Output the [x, y] coordinate of the center of the cell containing the given text.  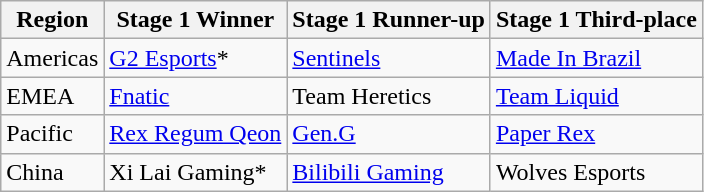
Bilibili Gaming [389, 172]
Rex Regum Qeon [196, 134]
Americas [52, 58]
G2 Esports* [196, 58]
Stage 1 Winner [196, 20]
China [52, 172]
Xi Lai Gaming* [196, 172]
Team Heretics [389, 96]
Sentinels [389, 58]
Stage 1 Third-place [596, 20]
Paper Rex [596, 134]
Region [52, 20]
Stage 1 Runner-up [389, 20]
Wolves Esports [596, 172]
Team Liquid [596, 96]
EMEA [52, 96]
Pacific [52, 134]
Gen.G [389, 134]
Fnatic [196, 96]
Made In Brazil [596, 58]
